For the text-containing cell, return its midpoint in (x, y) coordinate format. 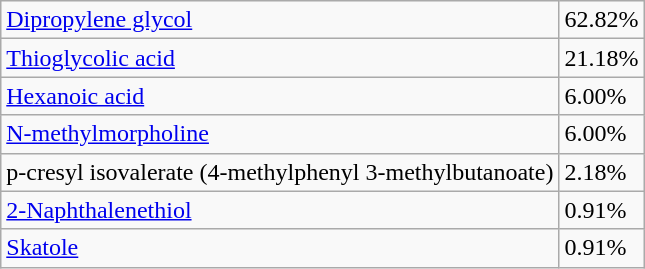
Thioglycolic acid (280, 58)
2.18% (602, 172)
p-cresyl isovalerate (4-methylphenyl 3-methylbutanoate) (280, 172)
N-methylmorpholine (280, 134)
Hexanoic acid (280, 96)
Dipropylene glycol (280, 20)
Skatole (280, 248)
21.18% (602, 58)
2-Naphthalenethiol (280, 210)
62.82% (602, 20)
